Capture the cell that displays the provided text and extract its [X, Y] central coordinate. 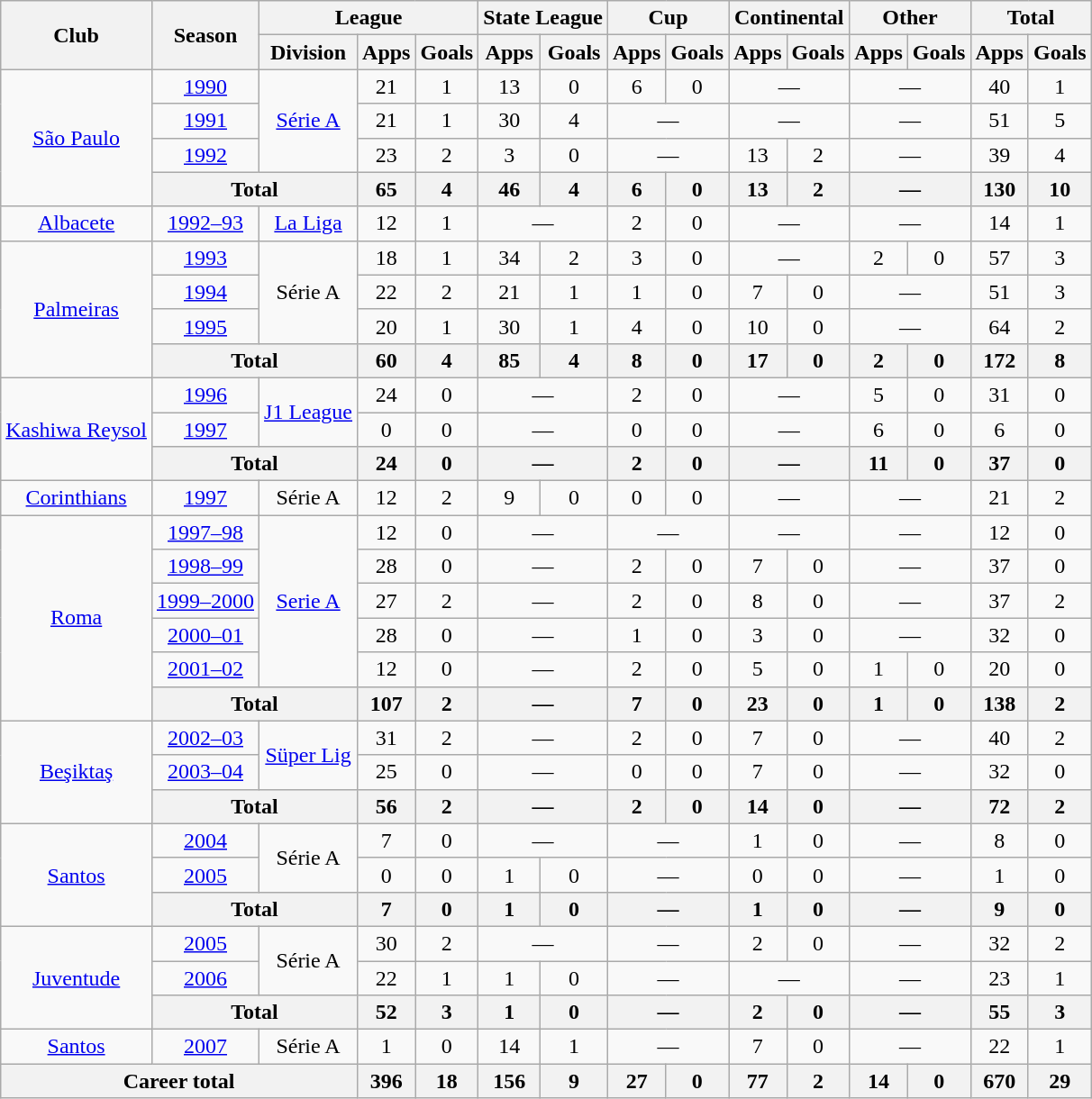
72 [999, 806]
2003–04 [205, 772]
Continental [789, 18]
1990 [205, 86]
670 [999, 1081]
138 [999, 704]
Juventude [77, 977]
Club [77, 35]
Kashiwa Reysol [77, 429]
39 [999, 155]
56 [387, 806]
1998–99 [205, 567]
1995 [205, 326]
107 [387, 704]
Division [308, 52]
1999–2000 [205, 601]
11 [878, 464]
172 [999, 360]
25 [387, 772]
Corinthians [77, 498]
Cup [668, 18]
1993 [205, 258]
34 [510, 258]
2000–01 [205, 635]
J1 League [308, 412]
1992–93 [205, 223]
1997–98 [205, 532]
2007 [205, 1047]
Roma [77, 618]
55 [999, 1013]
Beşiktaş [77, 772]
Other [910, 18]
Season [205, 35]
League [369, 18]
2002–03 [205, 738]
77 [758, 1081]
Süper Lig [308, 755]
29 [1060, 1081]
46 [510, 189]
57 [999, 258]
1991 [205, 121]
2001–02 [205, 669]
2006 [205, 977]
Albacete [77, 223]
65 [387, 189]
156 [510, 1081]
396 [387, 1081]
Palmeiras [77, 309]
52 [387, 1013]
Career total [179, 1081]
1992 [205, 155]
64 [999, 326]
São Paulo [77, 138]
130 [999, 189]
1996 [205, 395]
60 [387, 360]
2004 [205, 840]
La Liga [308, 223]
85 [510, 360]
17 [758, 360]
Serie A [308, 601]
State League [543, 18]
1994 [205, 292]
